Pinpoint the cell where the given text exists, returning its (x, y) midpoint coordinate. 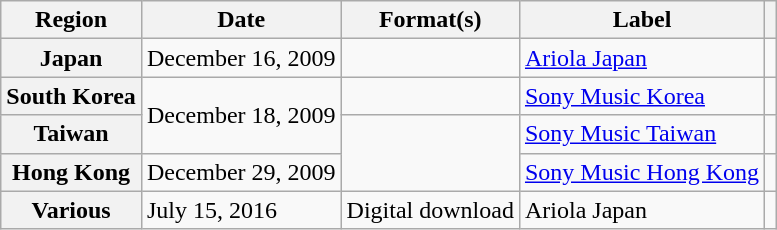
Sony Music Taiwan (642, 134)
December 16, 2009 (241, 58)
Japan (72, 58)
Format(s) (430, 20)
Date (241, 20)
Hong Kong (72, 172)
Digital download (430, 210)
Region (72, 20)
Taiwan (72, 134)
December 18, 2009 (241, 115)
July 15, 2016 (241, 210)
Sony Music Korea (642, 96)
South Korea (72, 96)
Label (642, 20)
December 29, 2009 (241, 172)
Various (72, 210)
Sony Music Hong Kong (642, 172)
